Return the [X, Y] coordinate for the center point of the cell that contains the specified text.  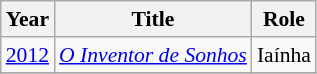
2012 [28, 55]
Iaínha [284, 55]
Title [153, 19]
O Inventor de Sonhos [153, 55]
Role [284, 19]
Year [28, 19]
